Determine the [x, y] coordinate at the center of the cell enclosing the given text.  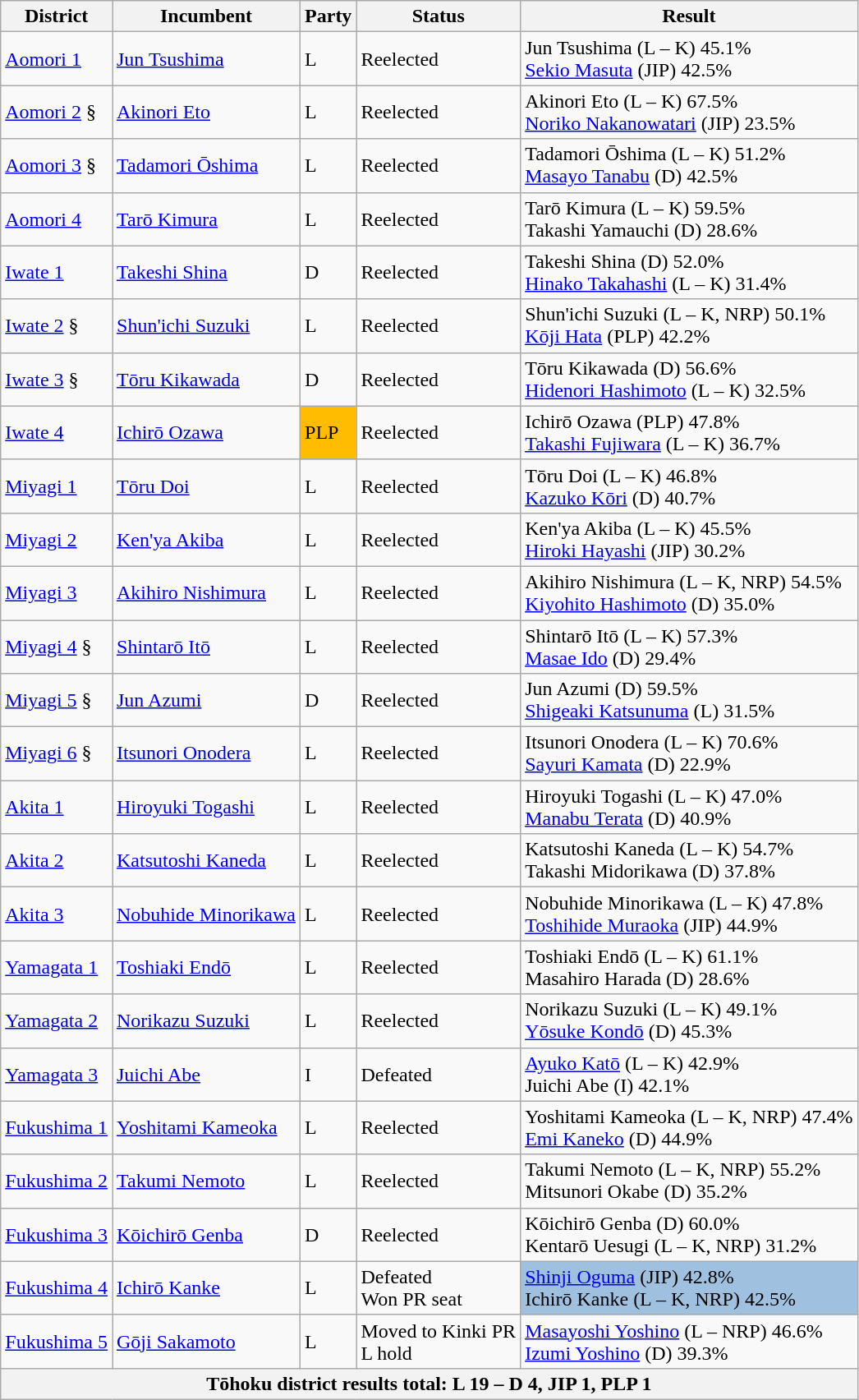
Takeshi Shina (D) 52.0%Hinako Takahashi (L – K) 31.4% [689, 273]
Katsutoshi Kaneda (L – K) 54.7%Takashi Midorikawa (D) 37.8% [689, 861]
Toshiaki Endō [205, 968]
Akita 3 [57, 914]
Takeshi Shina [205, 273]
Masayoshi Yoshino (L – NRP) 46.6%Izumi Yoshino (D) 39.3% [689, 1341]
I [328, 1075]
Incumbent [205, 16]
Fukushima 2 [57, 1181]
Toshiaki Endō (L – K) 61.1%Masahiro Harada (D) 28.6% [689, 968]
DefeatedWon PR seat [439, 1288]
Aomori 4 [57, 219]
Akita 1 [57, 807]
Ichirō Kanke [205, 1288]
Tōru Doi (L – K) 46.8%Kazuko Kōri (D) 40.7% [689, 486]
Iwate 4 [57, 432]
Tōru Doi [205, 486]
Norikazu Suzuki [205, 1020]
Takumi Nemoto [205, 1181]
Tadamori Ōshima (L – K) 51.2%Masayo Tanabu (D) 42.5% [689, 166]
Jun Tsushima [205, 59]
Ayuko Katō (L – K) 42.9%Juichi Abe (I) 42.1% [689, 1075]
Fukushima 4 [57, 1288]
Gōji Sakamoto [205, 1341]
Tōru Kikawada [205, 380]
Kōichirō Genba (D) 60.0%Kentarō Uesugi (L – K, NRP) 31.2% [689, 1234]
Itsunori Onodera (L – K) 70.6%Sayuri Kamata (D) 22.9% [689, 754]
District [57, 16]
Yamagata 2 [57, 1020]
Juichi Abe [205, 1075]
Yoshitami Kameoka (L – K, NRP) 47.4%Emi Kaneko (D) 44.9% [689, 1127]
Fukushima 1 [57, 1127]
Shintarō Itō (L – K) 57.3%Masae Ido (D) 29.4% [689, 646]
Defeated [439, 1075]
Tarō Kimura (L – K) 59.5%Takashi Yamauchi (D) 28.6% [689, 219]
Miyagi 1 [57, 486]
Aomori 2 § [57, 112]
Aomori 3 § [57, 166]
Itsunori Onodera [205, 754]
Akihiro Nishimura (L – K, NRP) 54.5%Kiyohito Hashimoto (D) 35.0% [689, 593]
Kōichirō Genba [205, 1234]
Hiroyuki Togashi (L – K) 47.0%Manabu Terata (D) 40.9% [689, 807]
Shinji Oguma (JIP) 42.8%Ichirō Kanke (L – K, NRP) 42.5% [689, 1288]
Tōhoku district results total: L 19 – D 4, JIP 1, PLP 1 [429, 1384]
Ken'ya Akiba (L – K) 45.5%Hiroki Hayashi (JIP) 30.2% [689, 539]
Shintarō Itō [205, 646]
Katsutoshi Kaneda [205, 861]
Ichirō Ozawa [205, 432]
Akita 2 [57, 861]
Yoshitami Kameoka [205, 1127]
Shun'ichi Suzuki [205, 325]
Nobuhide Minorikawa [205, 914]
Akinori Eto (L – K) 67.5%Noriko Nakanowatari (JIP) 23.5% [689, 112]
Yamagata 1 [57, 968]
Akinori Eto [205, 112]
Miyagi 3 [57, 593]
Iwate 1 [57, 273]
Fukushima 5 [57, 1341]
Takumi Nemoto (L – K, NRP) 55.2%Mitsunori Okabe (D) 35.2% [689, 1181]
Miyagi 4 § [57, 646]
Moved to Kinki PRL hold [439, 1341]
Aomori 1 [57, 59]
Ken'ya Akiba [205, 539]
Miyagi 6 § [57, 754]
Iwate 2 § [57, 325]
Result [689, 16]
Jun Tsushima (L – K) 45.1%Sekio Masuta (JIP) 42.5% [689, 59]
Tadamori Ōshima [205, 166]
Hiroyuki Togashi [205, 807]
PLP [328, 432]
Shun'ichi Suzuki (L – K, NRP) 50.1%Kōji Hata (PLP) 42.2% [689, 325]
Party [328, 16]
Jun Azumi [205, 700]
Nobuhide Minorikawa (L – K) 47.8%Toshihide Muraoka (JIP) 44.9% [689, 914]
Iwate 3 § [57, 380]
Norikazu Suzuki (L – K) 49.1%Yōsuke Kondō (D) 45.3% [689, 1020]
Ichirō Ozawa (PLP) 47.8%Takashi Fujiwara (L – K) 36.7% [689, 432]
Akihiro Nishimura [205, 593]
Miyagi 2 [57, 539]
Fukushima 3 [57, 1234]
Tarō Kimura [205, 219]
Jun Azumi (D) 59.5%Shigeaki Katsunuma (L) 31.5% [689, 700]
Status [439, 16]
Tōru Kikawada (D) 56.6%Hidenori Hashimoto (L – K) 32.5% [689, 380]
Miyagi 5 § [57, 700]
Yamagata 3 [57, 1075]
